Find where the given text appears and provide that cell's center as (x, y) coordinate. 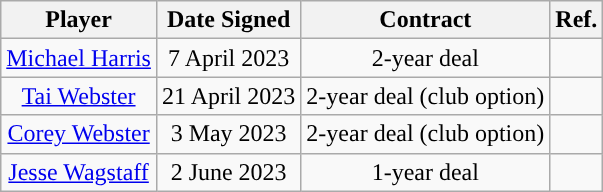
2 June 2023 (228, 172)
Ref. (576, 20)
3 May 2023 (228, 134)
7 April 2023 (228, 58)
Corey Webster (79, 134)
Tai Webster (79, 96)
2-year deal (426, 58)
Contract (426, 20)
1-year deal (426, 172)
Date Signed (228, 20)
Michael Harris (79, 58)
Jesse Wagstaff (79, 172)
Player (79, 20)
21 April 2023 (228, 96)
